Output the (X, Y) coordinate of the center of the cell containing the given text.  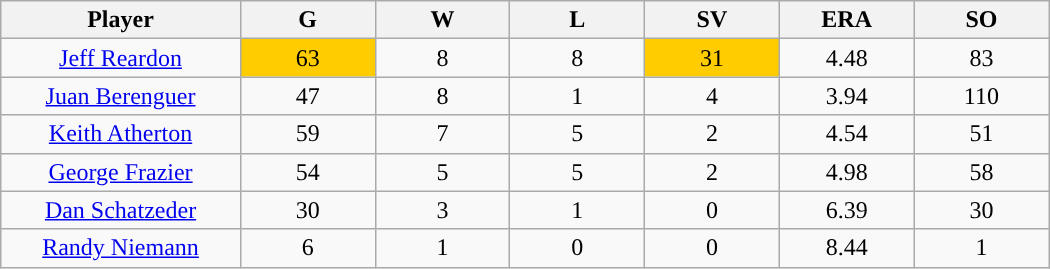
Randy Niemann (121, 248)
4.54 (846, 134)
Dan Schatzeder (121, 210)
W (442, 20)
3 (442, 210)
51 (982, 134)
L (578, 20)
4.98 (846, 172)
63 (308, 58)
7 (442, 134)
3.94 (846, 96)
SV (712, 20)
54 (308, 172)
Juan Berenguer (121, 96)
Player (121, 20)
Jeff Reardon (121, 58)
Keith Atherton (121, 134)
83 (982, 58)
47 (308, 96)
George Frazier (121, 172)
G (308, 20)
4.48 (846, 58)
110 (982, 96)
59 (308, 134)
ERA (846, 20)
6 (308, 248)
58 (982, 172)
6.39 (846, 210)
31 (712, 58)
8.44 (846, 248)
SO (982, 20)
4 (712, 96)
